Pinpoint the cell where the given text exists, returning its (X, Y) midpoint coordinate. 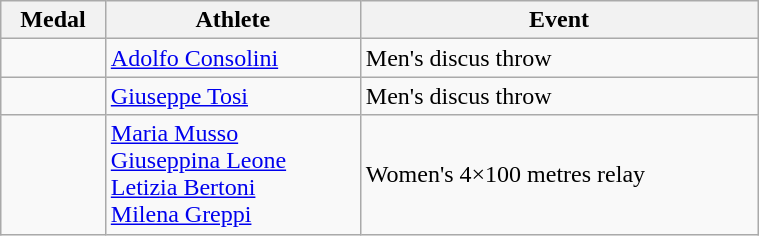
Athlete (232, 20)
Adolfo Consolini (232, 58)
Women's 4×100 metres relay (558, 174)
Event (558, 20)
Medal (54, 20)
Maria MussoGiuseppina LeoneLetizia BertoniMilena Greppi (232, 174)
Giuseppe Tosi (232, 96)
